Extract the (X, Y) coordinate from the center of the cell holding the provided text.  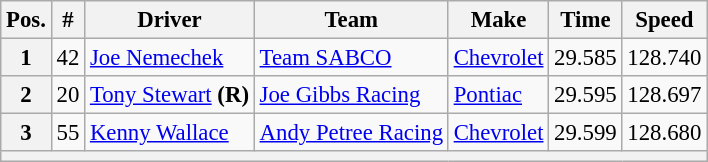
Tony Stewart (R) (170, 95)
Joe Nemechek (170, 58)
Speed (664, 20)
29.585 (586, 58)
Time (586, 20)
29.595 (586, 95)
128.680 (664, 133)
128.740 (664, 58)
Driver (170, 20)
42 (68, 58)
55 (68, 133)
Pos. (26, 20)
# (68, 20)
3 (26, 133)
Pontiac (498, 95)
Joe Gibbs Racing (351, 95)
Andy Petree Racing (351, 133)
Kenny Wallace (170, 133)
20 (68, 95)
Team (351, 20)
1 (26, 58)
Make (498, 20)
Team SABCO (351, 58)
128.697 (664, 95)
2 (26, 95)
29.599 (586, 133)
